Scan for the cell matching the given text and deliver its (X, Y) coordinate at center. 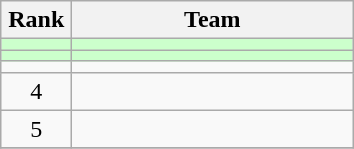
4 (36, 91)
Rank (36, 20)
5 (36, 129)
Team (212, 20)
